Search for the cell housing the specified text and yield its [x, y] center coordinate. 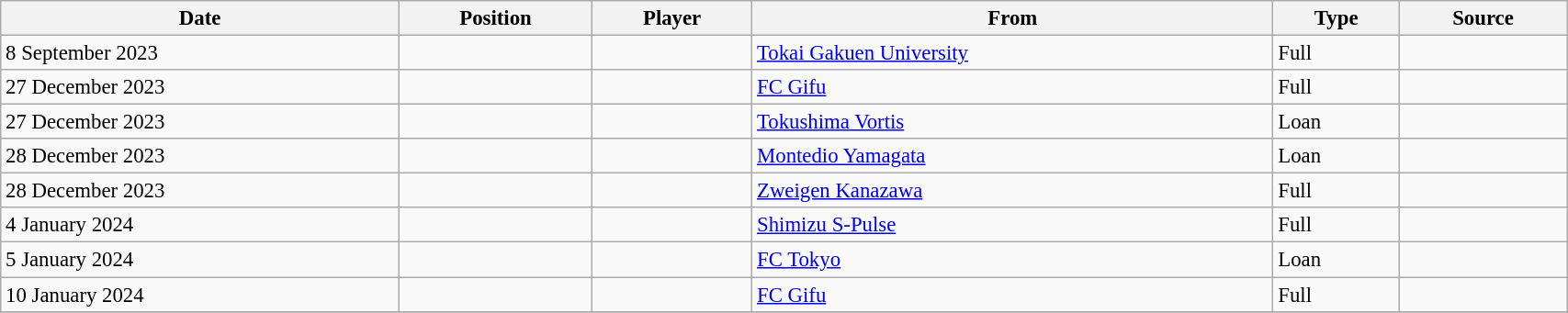
Source [1483, 18]
Tokai Gakuen University [1012, 53]
Position [495, 18]
Montedio Yamagata [1012, 156]
4 January 2024 [200, 225]
FC Tokyo [1012, 260]
Tokushima Vortis [1012, 122]
Zweigen Kanazawa [1012, 191]
Date [200, 18]
8 September 2023 [200, 53]
Shimizu S-Pulse [1012, 225]
Type [1336, 18]
From [1012, 18]
Player [672, 18]
10 January 2024 [200, 295]
5 January 2024 [200, 260]
